Return the [X, Y] coordinate for the center point of the cell that contains the specified text.  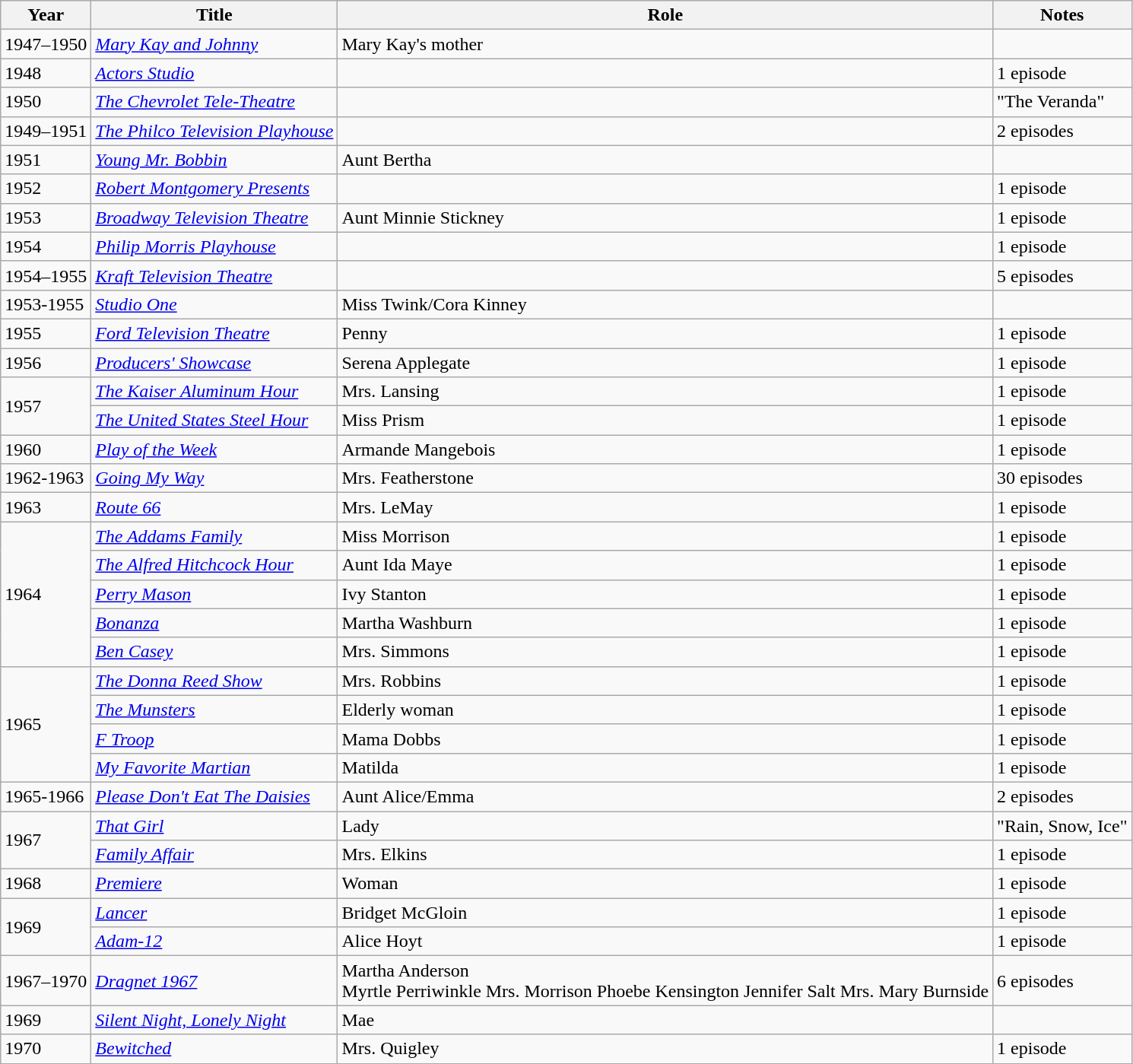
Route 66 [214, 507]
Broadway Television Theatre [214, 218]
Aunt Ida Maye [665, 565]
Ben Casey [214, 652]
Miss Twink/Cora Kinney [665, 304]
The Addams Family [214, 536]
1960 [46, 449]
Ivy Stanton [665, 594]
1963 [46, 507]
F Troop [214, 738]
Year [46, 15]
1965-1966 [46, 796]
Kraft Television Theatre [214, 275]
1949–1951 [46, 131]
Elderly woman [665, 710]
1953 [46, 218]
Aunt Bertha [665, 160]
Matilda [665, 767]
1954–1955 [46, 275]
Lancer [214, 913]
Bonanza [214, 623]
Lady [665, 825]
1957 [46, 406]
Mrs. Elkins [665, 855]
Penny [665, 333]
The Chevrolet Tele-Theatre [214, 102]
1954 [46, 246]
Family Affair [214, 855]
1970 [46, 1049]
Mrs. LeMay [665, 507]
My Favorite Martian [214, 767]
Studio One [214, 304]
"Rain, Snow, Ice" [1062, 825]
Mae [665, 1020]
1962-1963 [46, 478]
The Donna Reed Show [214, 681]
Title [214, 15]
The United States Steel Hour [214, 421]
Dragnet 1967 [214, 981]
Bewitched [214, 1049]
The Kaiser Aluminum Hour [214, 392]
1965 [46, 724]
The Munsters [214, 710]
Mrs. Simmons [665, 652]
Alice Hoyt [665, 942]
1953-1955 [46, 304]
Young Mr. Bobbin [214, 160]
Going My Way [214, 478]
1947–1950 [46, 44]
The Philco Television Playhouse [214, 131]
6 episodes [1062, 981]
Mrs. Featherstone [665, 478]
The Alfred Hitchcock Hour [214, 565]
5 episodes [1062, 275]
Mrs. Lansing [665, 392]
Mama Dobbs [665, 738]
Bridget McGloin [665, 913]
Adam-12 [214, 942]
Mrs. Robbins [665, 681]
Please Don't Eat The Daisies [214, 796]
1952 [46, 189]
1967–1970 [46, 981]
Mrs. Quigley [665, 1049]
Mary Kay and Johnny [214, 44]
Miss Prism [665, 421]
"The Veranda" [1062, 102]
Armande Mangebois [665, 449]
1967 [46, 840]
Miss Morrison [665, 536]
Serena Applegate [665, 363]
Martha Washburn [665, 623]
1956 [46, 363]
Aunt Alice/Emma [665, 796]
Ford Television Theatre [214, 333]
Robert Montgomery Presents [214, 189]
That Girl [214, 825]
1955 [46, 333]
1948 [46, 73]
1951 [46, 160]
Perry Mason [214, 594]
Martha AndersonMyrtle Perriwinkle Mrs. Morrison Phoebe Kensington Jennifer Salt Mrs. Mary Burnside [665, 981]
Actors Studio [214, 73]
Aunt Minnie Stickney [665, 218]
1950 [46, 102]
1964 [46, 594]
30 episodes [1062, 478]
Woman [665, 884]
Philip Morris Playhouse [214, 246]
Notes [1062, 15]
1968 [46, 884]
Play of the Week [214, 449]
Role [665, 15]
Producers' Showcase [214, 363]
Premiere [214, 884]
Mary Kay's mother [665, 44]
Silent Night, Lonely Night [214, 1020]
